For the text-containing cell, return its midpoint in (X, Y) coordinate format. 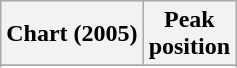
Chart (2005) (72, 34)
Peakposition (189, 34)
